Find where the given text appears and provide that cell's center as (x, y) coordinate. 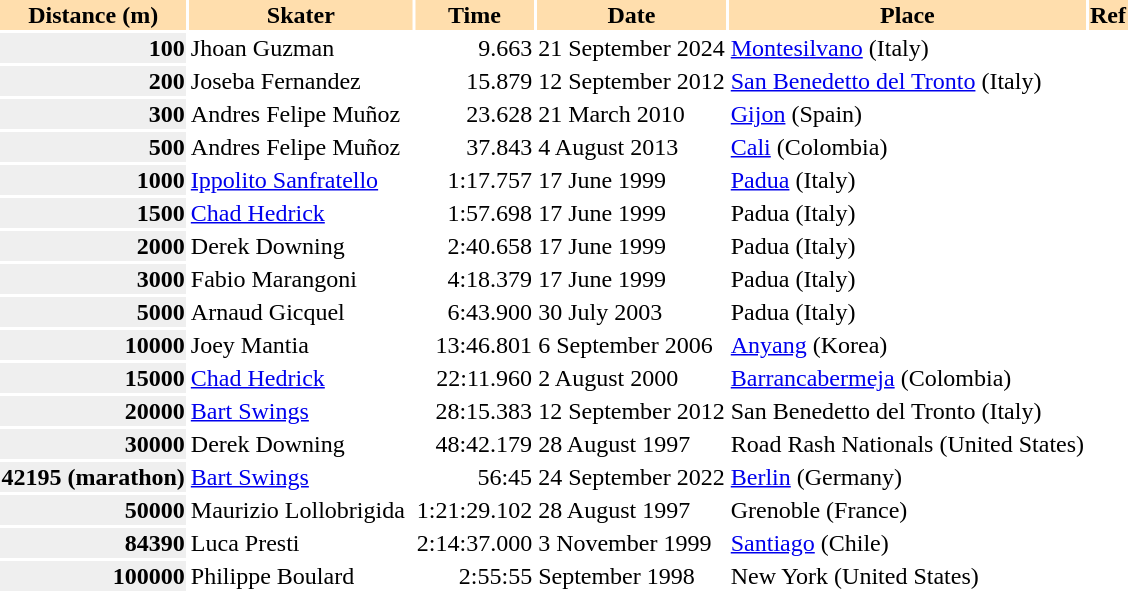
6:43.900 (474, 312)
Ippolito Sanfratello (298, 180)
56:45 (474, 477)
15000 (93, 378)
Cali (Colombia) (907, 147)
42195 (marathon) (93, 477)
Montesilvano (Italy) (907, 48)
100000 (93, 576)
New York (United States) (907, 576)
500 (93, 147)
Place (907, 15)
6 September 2006 (632, 345)
Jhoan Guzman (298, 48)
4 August 2013 (632, 147)
Santiago (Chile) (907, 543)
2:14:37.000 (474, 543)
4:18.379 (474, 279)
100 (93, 48)
200 (93, 81)
1:57.698 (474, 213)
50000 (93, 510)
Gijon (Spain) (907, 114)
Distance (m) (93, 15)
2:40.658 (474, 246)
300 (93, 114)
13:46.801 (474, 345)
1:17.757 (474, 180)
84390 (93, 543)
1000 (93, 180)
2 August 2000 (632, 378)
September 1998 (632, 576)
20000 (93, 411)
21 March 2010 (632, 114)
Road Rash Nationals (United States) (907, 444)
Philippe Boulard (298, 576)
22:11.960 (474, 378)
Date (632, 15)
5000 (93, 312)
Arnaud Gicquel (298, 312)
3 November 1999 (632, 543)
23.628 (474, 114)
Ref (1108, 15)
1500 (93, 213)
30000 (93, 444)
37.843 (474, 147)
Luca Presti (298, 543)
28:15.383 (474, 411)
Grenoble (France) (907, 510)
21 September 2024 (632, 48)
15.879 (474, 81)
Fabio Marangoni (298, 279)
Barrancabermeja (Colombia) (907, 378)
2000 (93, 246)
3000 (93, 279)
2:55:55 (474, 576)
Time (474, 15)
24 September 2022 (632, 477)
Maurizio Lollobrigida (298, 510)
9.663 (474, 48)
30 July 2003 (632, 312)
Berlin (Germany) (907, 477)
10000 (93, 345)
Joey Mantia (298, 345)
Skater (300, 15)
Anyang (Korea) (907, 345)
48:42.179 (474, 444)
1:21:29.102 (474, 510)
Joseba Fernandez (298, 81)
